Capture the cell that displays the provided text and extract its (X, Y) central coordinate. 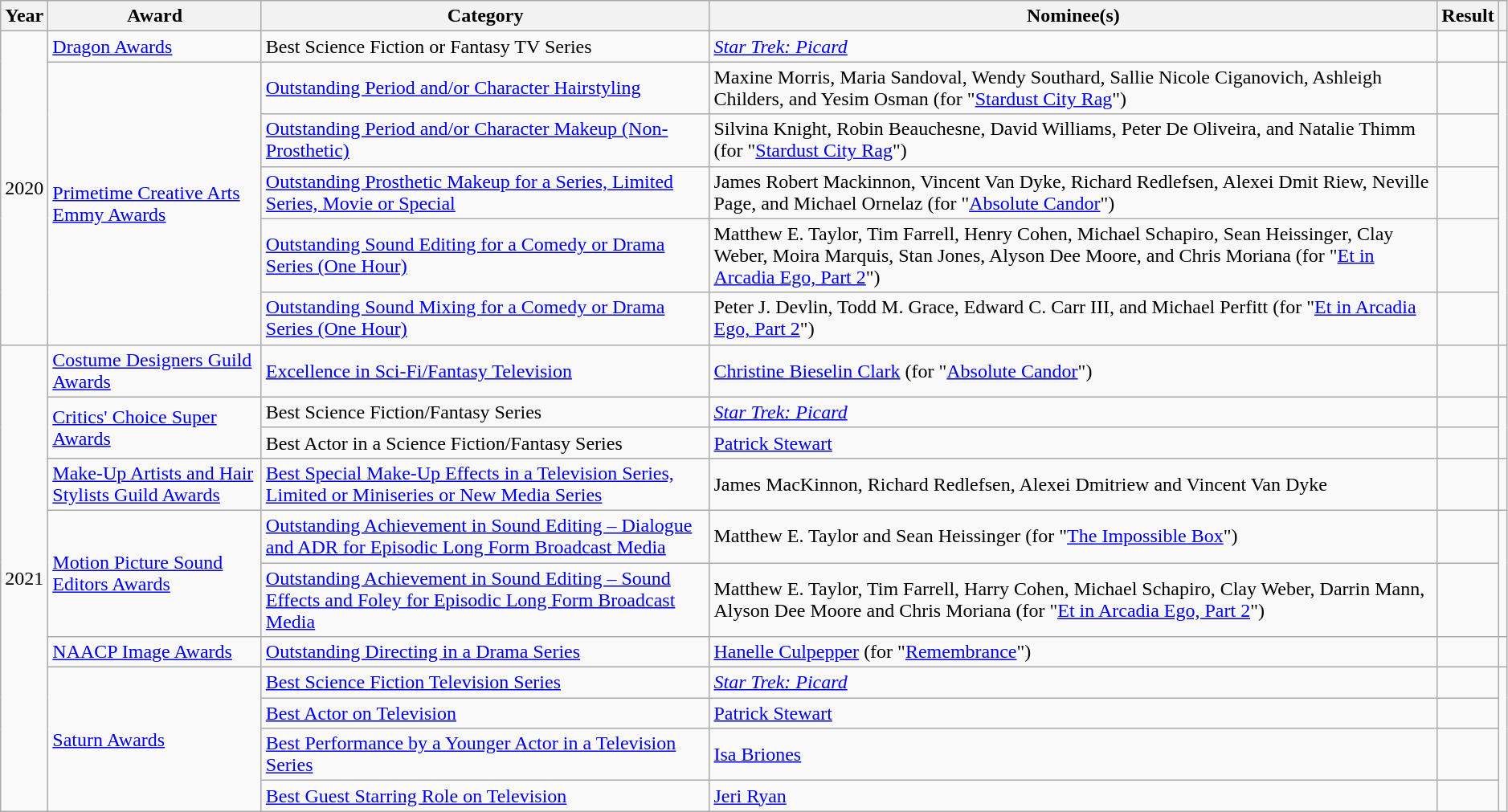
Primetime Creative Arts Emmy Awards (155, 203)
James MacKinnon, Richard Redlefsen, Alexei Dmitriew and Vincent Van Dyke (1073, 484)
Silvina Knight, Robin Beauchesne, David Williams, Peter De Oliveira, and Natalie Thimm (for "Stardust City Rag") (1073, 140)
Make-Up Artists and Hair Stylists Guild Awards (155, 484)
Outstanding Prosthetic Makeup for a Series, Limited Series, Movie or Special (485, 193)
Hanelle Culpepper (for "Remembrance") (1073, 652)
Outstanding Period and/or Character Hairstyling (485, 88)
Outstanding Achievement in Sound Editing – Sound Effects and Foley for Episodic Long Form Broadcast Media (485, 599)
Outstanding Sound Editing for a Comedy or Drama Series (One Hour) (485, 255)
Best Science Fiction/Fantasy Series (485, 412)
Excellence in Sci-Fi/Fantasy Television (485, 371)
Outstanding Directing in a Drama Series (485, 652)
Year (24, 16)
Outstanding Period and/or Character Makeup (Non-Prosthetic) (485, 140)
Best Performance by a Younger Actor in a Television Series (485, 755)
Best Actor on Television (485, 713)
Best Science Fiction Television Series (485, 683)
Nominee(s) (1073, 16)
2021 (24, 578)
Christine Bieselin Clark (for "Absolute Candor") (1073, 371)
Peter J. Devlin, Todd M. Grace, Edward C. Carr III, and Michael Perfitt (for "Et in Arcadia Ego, Part 2") (1073, 318)
Best Science Fiction or Fantasy TV Series (485, 47)
Outstanding Achievement in Sound Editing – Dialogue and ADR for Episodic Long Form Broadcast Media (485, 537)
Critics' Choice Super Awards (155, 427)
James Robert Mackinnon, Vincent Van Dyke, Richard Redlefsen, Alexei Dmit Riew, Neville Page, and Michael Ornelaz (for "Absolute Candor") (1073, 193)
Jeri Ryan (1073, 796)
Dragon Awards (155, 47)
Result (1468, 16)
NAACP Image Awards (155, 652)
2020 (24, 188)
Best Actor in a Science Fiction/Fantasy Series (485, 443)
Matthew E. Taylor and Sean Heissinger (for "The Impossible Box") (1073, 537)
Best Special Make-Up Effects in a Television Series, Limited or Miniseries or New Media Series (485, 484)
Saturn Awards (155, 739)
Best Guest Starring Role on Television (485, 796)
Category (485, 16)
Motion Picture Sound Editors Awards (155, 573)
Maxine Morris, Maria Sandoval, Wendy Southard, Sallie Nicole Ciganovich, Ashleigh Childers, and Yesim Osman (for "Stardust City Rag") (1073, 88)
Isa Briones (1073, 755)
Award (155, 16)
Outstanding Sound Mixing for a Comedy or Drama Series (One Hour) (485, 318)
Costume Designers Guild Awards (155, 371)
